Locate the cell with the specified text and output its (x, y) center coordinate. 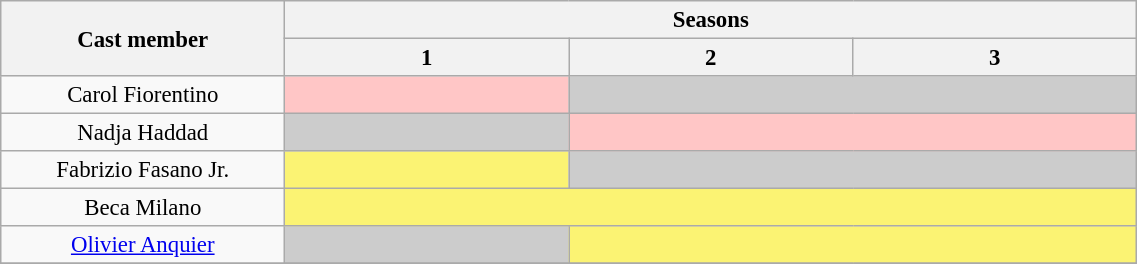
Beca Milano (143, 208)
Cast member (143, 38)
Olivier Anquier (143, 245)
1 (427, 58)
Seasons (711, 20)
Fabrizio Fasano Jr. (143, 170)
2 (711, 58)
Nadja Haddad (143, 133)
Carol Fiorentino (143, 95)
3 (995, 58)
